Search for the cell housing the specified text and yield its (X, Y) center coordinate. 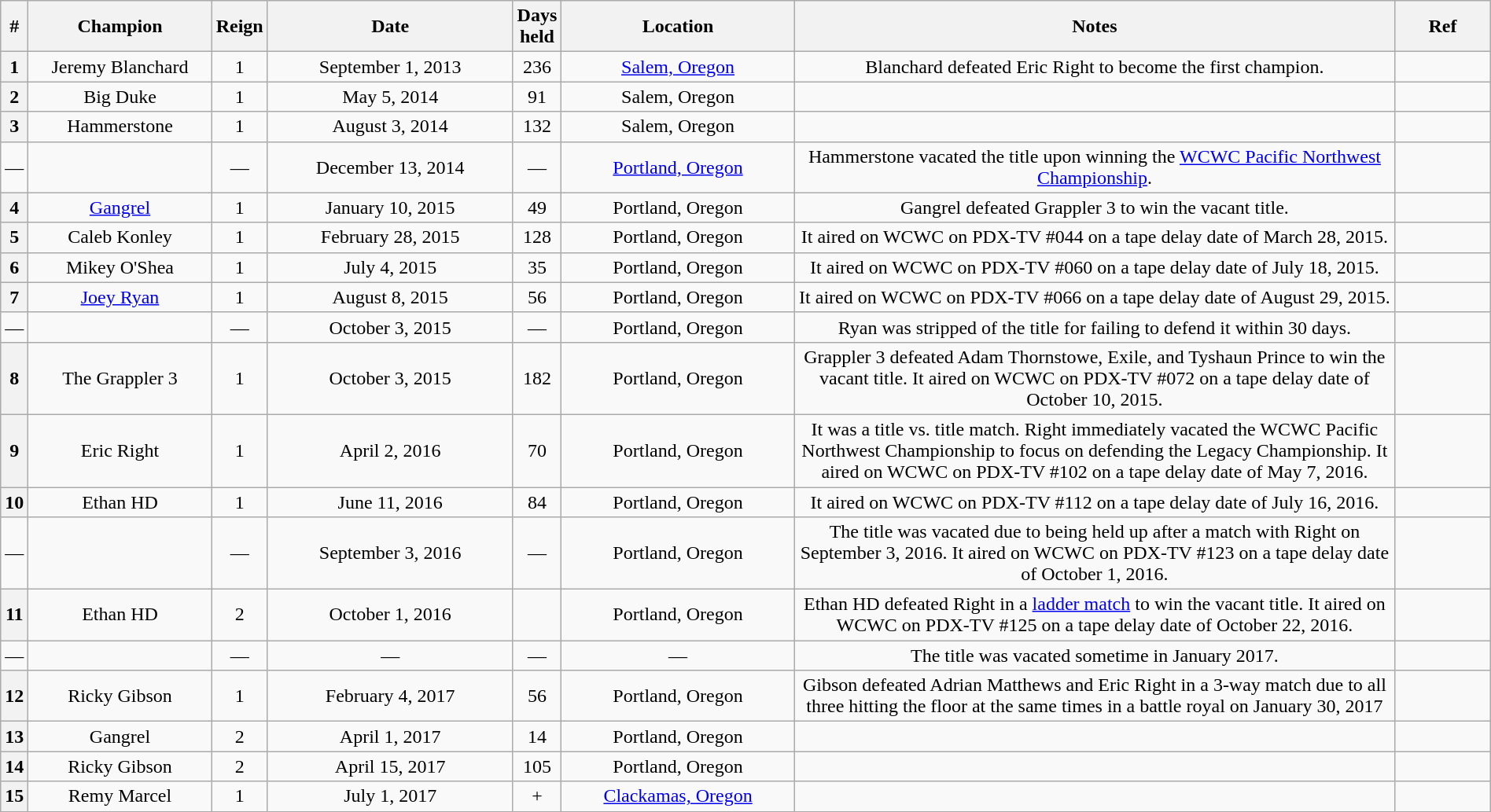
182 (537, 378)
Remy Marcel (120, 796)
September 3, 2016 (390, 553)
October 1, 2016 (390, 615)
35 (537, 267)
It aired on WCWC on PDX-TV #066 on a tape delay date of August 29, 2015. (1095, 297)
Blanchard defeated Eric Right to become the first champion. (1095, 67)
Joey Ryan (120, 297)
January 10, 2015 (390, 208)
13 (14, 737)
Caleb Konley (120, 237)
Ryan was stripped of the title for failing to defend it within 30 days. (1095, 327)
10 (14, 502)
February 4, 2017 (390, 696)
4 (14, 208)
8 (14, 378)
236 (537, 67)
Notes (1095, 27)
105 (537, 766)
It aired on WCWC on PDX-TV #060 on a tape delay date of July 18, 2015. (1095, 267)
April 2, 2016 (390, 450)
The Grappler 3 (120, 378)
July 4, 2015 (390, 267)
Big Duke (120, 97)
132 (537, 127)
Eric Right (120, 450)
128 (537, 237)
70 (537, 450)
Ref (1443, 27)
It aired on WCWC on PDX-TV #044 on a tape delay date of March 28, 2015. (1095, 237)
Jeremy Blanchard (120, 67)
Hammerstone vacated the title upon winning the WCWC Pacific Northwest Championship. (1095, 167)
June 11, 2016 (390, 502)
91 (537, 97)
Days held (537, 27)
9 (14, 450)
September 1, 2013 (390, 67)
The title was vacated sometime in January 2017. (1095, 656)
August 8, 2015 (390, 297)
Ethan HD defeated Right in a ladder match to win the vacant title. It aired on WCWC on PDX-TV #125 on a tape delay date of October 22, 2016. (1095, 615)
Champion (120, 27)
It aired on WCWC on PDX-TV #112 on a tape delay date of July 16, 2016. (1095, 502)
April 15, 2017 (390, 766)
# (14, 27)
July 1, 2017 (390, 796)
April 1, 2017 (390, 737)
15 (14, 796)
+ (537, 796)
May 5, 2014 (390, 97)
12 (14, 696)
7 (14, 297)
5 (14, 237)
Reign (239, 27)
August 3, 2014 (390, 127)
49 (537, 208)
Clackamas, Oregon (678, 796)
Gangrel defeated Grappler 3 to win the vacant title. (1095, 208)
Mikey O'Shea (120, 267)
3 (14, 127)
Date (390, 27)
6 (14, 267)
11 (14, 615)
February 28, 2015 (390, 237)
December 13, 2014 (390, 167)
Hammerstone (120, 127)
Location (678, 27)
84 (537, 502)
